Provide the (x, y) coordinate of the cell's center where the given text is located.  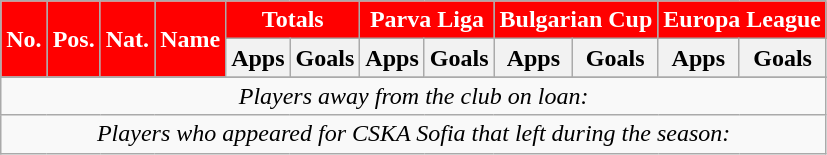
Parva Liga (427, 20)
Players away from the club on loan: (414, 96)
Bulgarian Cup (576, 20)
Players who appeared for CSKA Sofia that left during the season: (414, 134)
No. (24, 39)
Pos. (74, 39)
Name (190, 39)
Europa League (742, 20)
Totals (293, 20)
Nat. (127, 39)
